Output the [X, Y] coordinate of the center of the cell containing the given text.  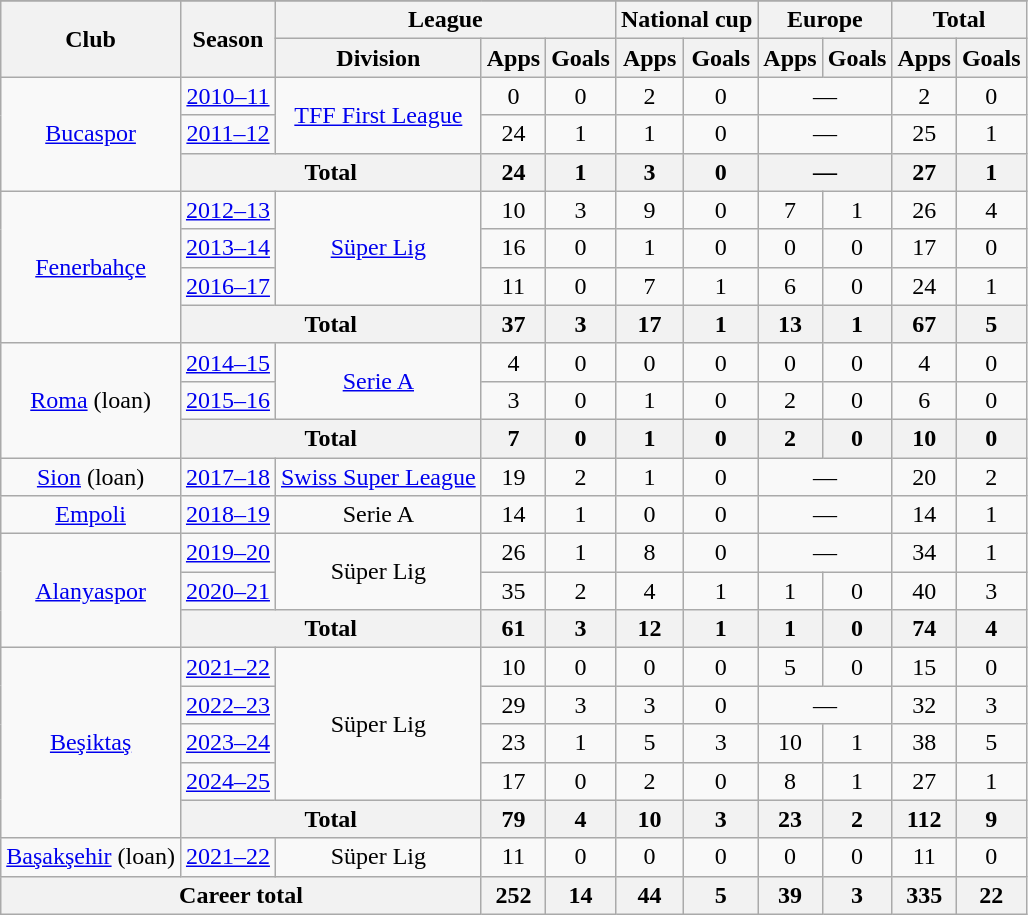
20 [924, 477]
Club [91, 39]
League [445, 20]
2019–20 [228, 553]
2014–15 [228, 362]
40 [924, 591]
Bucaspor [91, 134]
12 [649, 629]
Fenerbahçe [91, 267]
National cup [686, 20]
67 [924, 324]
2018–19 [228, 515]
Division [378, 58]
2022–23 [228, 705]
2016–17 [228, 286]
25 [924, 134]
39 [790, 895]
37 [513, 324]
16 [513, 248]
Alanyaspor [91, 591]
2023–24 [228, 743]
79 [513, 819]
Beşiktaş [91, 743]
61 [513, 629]
29 [513, 705]
Swiss Super League [378, 477]
Roma (loan) [91, 400]
44 [649, 895]
32 [924, 705]
2020–21 [228, 591]
Europe [825, 20]
2024–25 [228, 781]
TFF First League [378, 115]
2013–14 [228, 248]
2017–18 [228, 477]
22 [991, 895]
Season [228, 39]
38 [924, 743]
19 [513, 477]
35 [513, 591]
112 [924, 819]
13 [790, 324]
Sion (loan) [91, 477]
335 [924, 895]
34 [924, 553]
2010–11 [228, 96]
Career total [241, 895]
15 [924, 667]
2011–12 [228, 134]
Empoli [91, 515]
2015–16 [228, 400]
74 [924, 629]
2012–13 [228, 210]
Başakşehir (loan) [91, 857]
252 [513, 895]
